Capture the cell that displays the provided text and extract its (x, y) central coordinate. 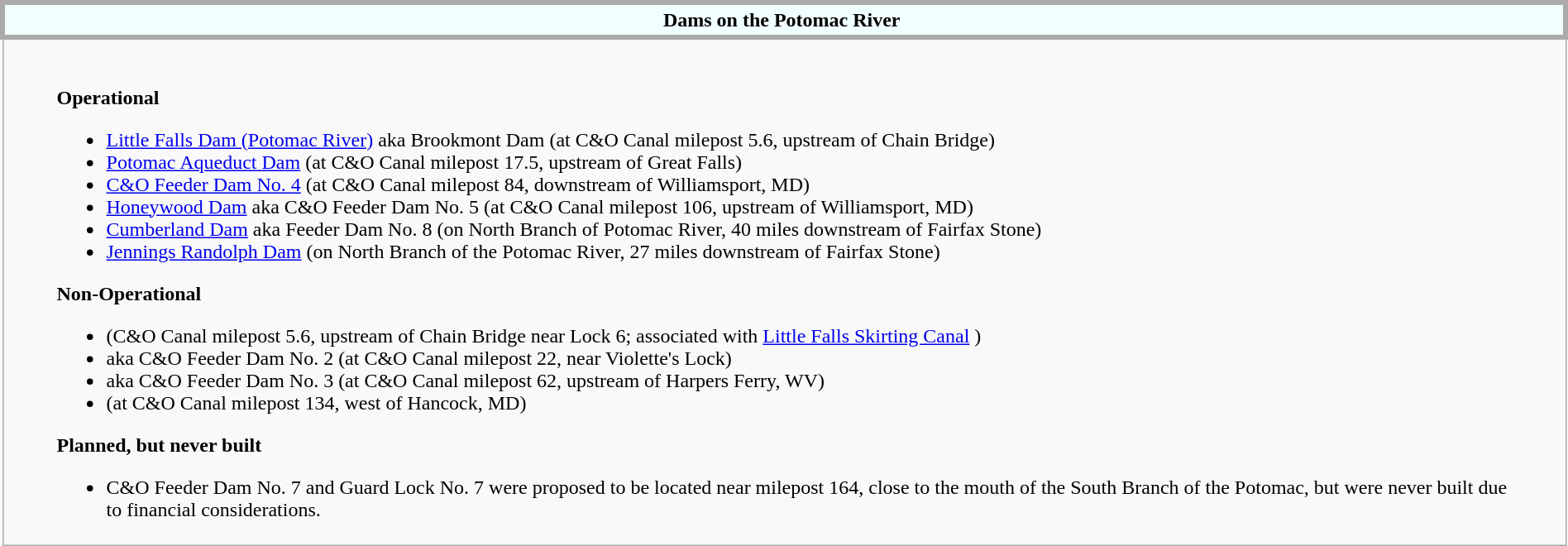
Dams on the Potomac River (784, 20)
